For the text-containing cell, return its midpoint in (x, y) coordinate format. 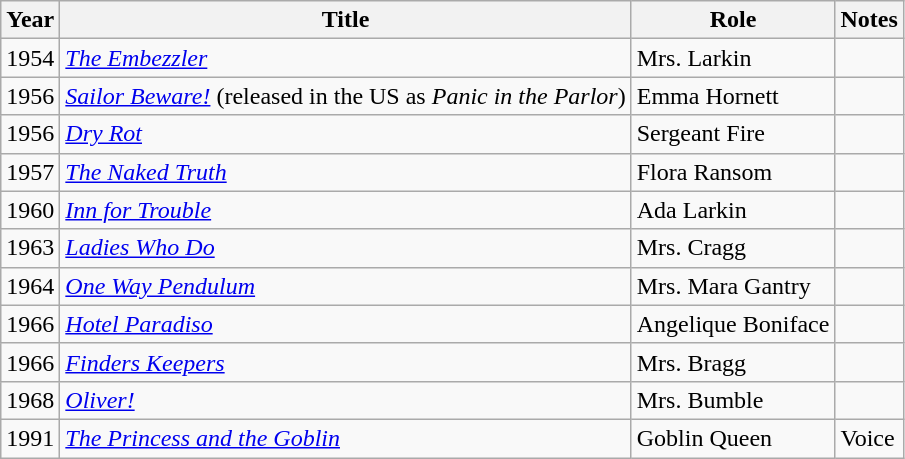
Role (733, 20)
Angelique Boniface (733, 324)
Mrs. Cragg (733, 248)
1968 (30, 400)
Mrs. Mara Gantry (733, 286)
Ada Larkin (733, 210)
Finders Keepers (346, 362)
Mrs. Bumble (733, 400)
1963 (30, 248)
The Naked Truth (346, 172)
The Princess and the Goblin (346, 438)
Dry Rot (346, 134)
Voice (869, 438)
Title (346, 20)
Year (30, 20)
Ladies Who Do (346, 248)
One Way Pendulum (346, 286)
Sailor Beware! (released in the US as Panic in the Parlor) (346, 96)
Oliver! (346, 400)
Sergeant Fire (733, 134)
Inn for Trouble (346, 210)
1991 (30, 438)
Notes (869, 20)
1964 (30, 286)
Goblin Queen (733, 438)
1954 (30, 58)
1960 (30, 210)
Hotel Paradiso (346, 324)
1957 (30, 172)
The Embezzler (346, 58)
Flora Ransom (733, 172)
Mrs. Larkin (733, 58)
Emma Hornett (733, 96)
Mrs. Bragg (733, 362)
